Capture the cell that displays the provided text and extract its (x, y) central coordinate. 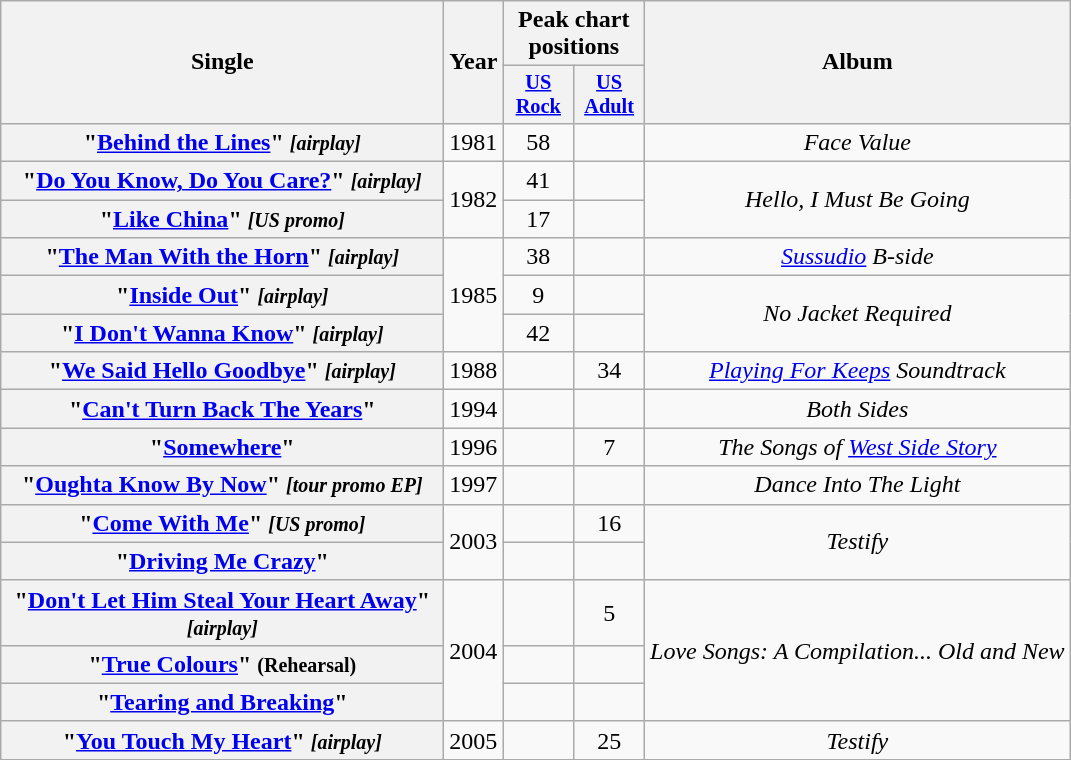
Face Value (858, 142)
2004 (474, 650)
1996 (474, 447)
"Somewhere" (222, 447)
25 (610, 740)
5 (610, 612)
US Adult (610, 95)
US Rock (538, 95)
"We Said Hello Goodbye" [airplay] (222, 371)
9 (538, 295)
2005 (474, 740)
42 (538, 333)
Sussudio B-side (858, 257)
Playing For Keeps Soundtrack (858, 371)
Love Songs: A Compilation... Old and New (858, 650)
Year (474, 62)
17 (538, 219)
Single (222, 62)
Album (858, 62)
The Songs of West Side Story (858, 447)
"Behind the Lines" [airplay] (222, 142)
58 (538, 142)
"The Man With the Horn" [airplay] (222, 257)
1982 (474, 200)
"True Colours" (Rehearsal) (222, 664)
41 (538, 181)
7 (610, 447)
Both Sides (858, 409)
1994 (474, 409)
"Come With Me" [US promo] (222, 523)
No Jacket Required (858, 314)
"Driving Me Crazy" (222, 561)
"You Touch My Heart" [airplay] (222, 740)
1981 (474, 142)
16 (610, 523)
Peak chart positions (574, 34)
"Can't Turn Back The Years" (222, 409)
"Inside Out" [airplay] (222, 295)
1988 (474, 371)
Dance Into The Light (858, 485)
"Don't Let Him Steal Your Heart Away" [airplay] (222, 612)
"Tearing and Breaking" (222, 702)
1997 (474, 485)
38 (538, 257)
1985 (474, 295)
34 (610, 371)
"Do You Know, Do You Care?" [airplay] (222, 181)
"Oughta Know By Now" [tour promo EP] (222, 485)
"I Don't Wanna Know" [airplay] (222, 333)
Hello, I Must Be Going (858, 200)
"Like China" [US promo] (222, 219)
2003 (474, 542)
